Return (X, Y) of the center of cell containing provided text 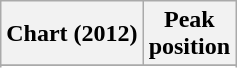
Peak position (189, 34)
Chart (2012) (72, 34)
